From the cell containing the given text, extract its center point as [x, y] coordinate. 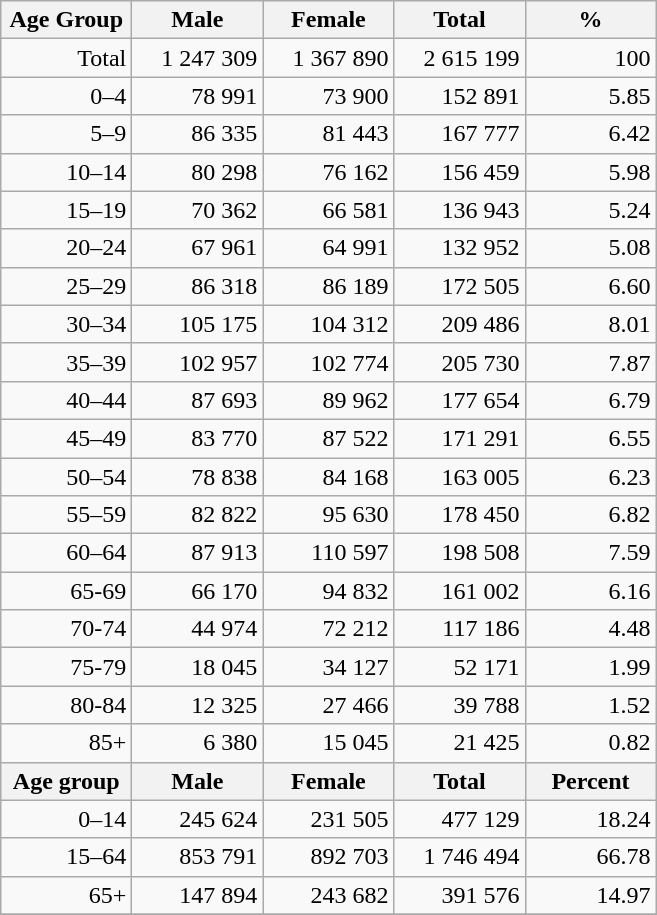
35–39 [66, 362]
Age group [66, 781]
60–64 [66, 553]
87 913 [198, 553]
245 624 [198, 819]
171 291 [460, 438]
163 005 [460, 477]
86 318 [198, 286]
6 380 [198, 743]
50–54 [66, 477]
18.24 [590, 819]
6.23 [590, 477]
30–34 [66, 324]
892 703 [328, 857]
15–64 [66, 857]
86 335 [198, 134]
65-69 [66, 591]
86 189 [328, 286]
70 362 [198, 210]
1 746 494 [460, 857]
5.24 [590, 210]
27 466 [328, 705]
5.08 [590, 248]
45–49 [66, 438]
89 962 [328, 400]
% [590, 20]
15–19 [66, 210]
209 486 [460, 324]
100 [590, 58]
0–14 [66, 819]
76 162 [328, 172]
73 900 [328, 96]
6.42 [590, 134]
83 770 [198, 438]
110 597 [328, 553]
198 508 [460, 553]
70-74 [66, 629]
18 045 [198, 667]
477 129 [460, 819]
85+ [66, 743]
8.01 [590, 324]
25–29 [66, 286]
6.82 [590, 515]
147 894 [198, 895]
0.82 [590, 743]
1 367 890 [328, 58]
95 630 [328, 515]
7.87 [590, 362]
105 175 [198, 324]
177 654 [460, 400]
Percent [590, 781]
1 247 309 [198, 58]
161 002 [460, 591]
72 212 [328, 629]
44 974 [198, 629]
0–4 [66, 96]
80-84 [66, 705]
205 730 [460, 362]
87 522 [328, 438]
1.52 [590, 705]
15 045 [328, 743]
5.98 [590, 172]
65+ [66, 895]
64 991 [328, 248]
12 325 [198, 705]
5–9 [66, 134]
178 450 [460, 515]
132 952 [460, 248]
7.59 [590, 553]
6.60 [590, 286]
66 170 [198, 591]
4.48 [590, 629]
75-79 [66, 667]
152 891 [460, 96]
80 298 [198, 172]
94 832 [328, 591]
102 957 [198, 362]
81 443 [328, 134]
6.16 [590, 591]
40–44 [66, 400]
117 186 [460, 629]
34 127 [328, 667]
104 312 [328, 324]
6.55 [590, 438]
67 961 [198, 248]
66 581 [328, 210]
66.78 [590, 857]
10–14 [66, 172]
853 791 [198, 857]
156 459 [460, 172]
136 943 [460, 210]
172 505 [460, 286]
78 838 [198, 477]
21 425 [460, 743]
39 788 [460, 705]
5.85 [590, 96]
1.99 [590, 667]
167 777 [460, 134]
391 576 [460, 895]
55–59 [66, 515]
82 822 [198, 515]
2 615 199 [460, 58]
Age Group [66, 20]
14.97 [590, 895]
84 168 [328, 477]
231 505 [328, 819]
78 991 [198, 96]
243 682 [328, 895]
6.79 [590, 400]
87 693 [198, 400]
20–24 [66, 248]
102 774 [328, 362]
52 171 [460, 667]
